Determine the (X, Y) coordinate at the center of the cell enclosing the given text.  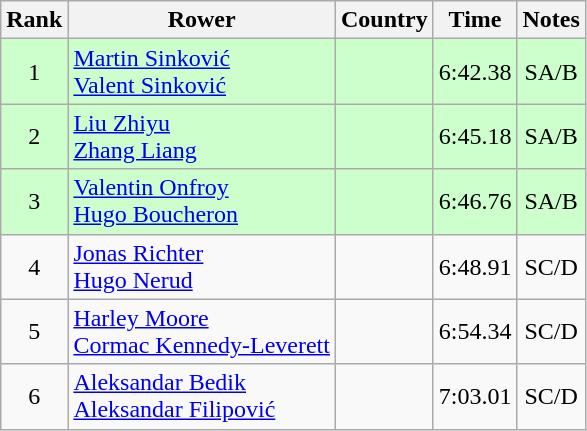
Jonas RichterHugo Nerud (202, 266)
Country (384, 20)
Time (475, 20)
6:45.18 (475, 136)
3 (34, 202)
Notes (551, 20)
6:42.38 (475, 72)
6:46.76 (475, 202)
Harley MooreCormac Kennedy-Leverett (202, 332)
Rank (34, 20)
7:03.01 (475, 396)
5 (34, 332)
Aleksandar BedikAleksandar Filipović (202, 396)
Martin SinkovićValent Sinković (202, 72)
Valentin OnfroyHugo Boucheron (202, 202)
1 (34, 72)
6:48.91 (475, 266)
4 (34, 266)
Rower (202, 20)
6 (34, 396)
2 (34, 136)
6:54.34 (475, 332)
Liu ZhiyuZhang Liang (202, 136)
